Identify which cell holds the provided text, then report its (x, y) central coordinate. 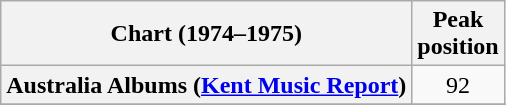
92 (458, 85)
Peakposition (458, 34)
Australia Albums (Kent Music Report) (206, 85)
Chart (1974–1975) (206, 34)
